Detect which cell encompasses the target text, then output its (x, y) center coordinate. 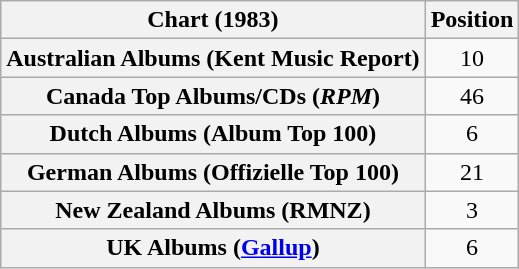
New Zealand Albums (RMNZ) (213, 210)
21 (472, 172)
Canada Top Albums/CDs (RPM) (213, 96)
Position (472, 20)
UK Albums (Gallup) (213, 248)
Australian Albums (Kent Music Report) (213, 58)
46 (472, 96)
Chart (1983) (213, 20)
3 (472, 210)
10 (472, 58)
Dutch Albums (Album Top 100) (213, 134)
German Albums (Offizielle Top 100) (213, 172)
